Identify which cell holds the provided text, then report its [x, y] central coordinate. 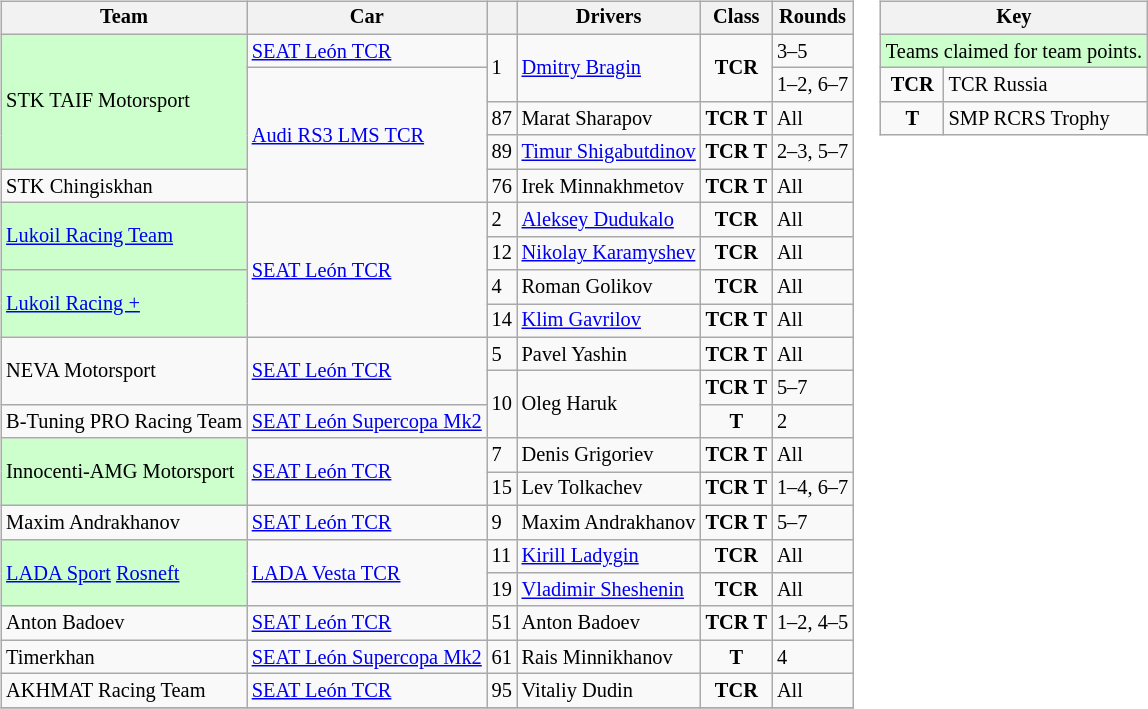
Teams claimed for team points. [1014, 51]
Dmitry Bragin [609, 68]
1–2, 6–7 [812, 85]
Kirill Ladygin [609, 556]
Denis Grigoriev [609, 455]
NEVA Motorsport [124, 370]
11 [502, 556]
87 [502, 119]
Klim Gavrilov [609, 321]
Lukoil Racing Team [124, 236]
Drivers [609, 18]
Class [736, 18]
STK TAIF Motorsport [124, 102]
Timur Shigabutdinov [609, 152]
Nikolay Karamyshev [609, 253]
Rounds [812, 18]
1 [502, 68]
2–3, 5–7 [812, 152]
10 [502, 404]
Innocenti-AMG Motorsport [124, 472]
95 [502, 691]
LADA Sport Rosneft [124, 572]
1–2, 4–5 [812, 623]
61 [502, 657]
Roman Golikov [609, 287]
B-Tuning PRO Racing Team [124, 422]
Car [367, 18]
5 [502, 354]
Vitaliy Dudin [609, 691]
Vladimir Sheshenin [609, 590]
1–4, 6–7 [812, 489]
Key [1014, 18]
Timerkhan [124, 657]
89 [502, 152]
12 [502, 253]
51 [502, 623]
15 [502, 489]
Lev Tolkachev [609, 489]
Oleg Haruk [609, 404]
9 [502, 522]
STK Chingiskhan [124, 186]
3–5 [812, 51]
7 [502, 455]
Team [124, 18]
Marat Sharapov [609, 119]
AKHMAT Racing Team [124, 691]
Irek Minnakhmetov [609, 186]
14 [502, 321]
Lukoil Racing + [124, 304]
Audi RS3 LMS TCR [367, 136]
Pavel Yashin [609, 354]
76 [502, 186]
Rais Minnikhanov [609, 657]
19 [502, 590]
Aleksey Dudukalo [609, 220]
SMP RCRS Trophy [1046, 119]
TCR Russia [1046, 85]
LADA Vesta TCR [367, 572]
